Locate the cell with the specified text and output its [x, y] center coordinate. 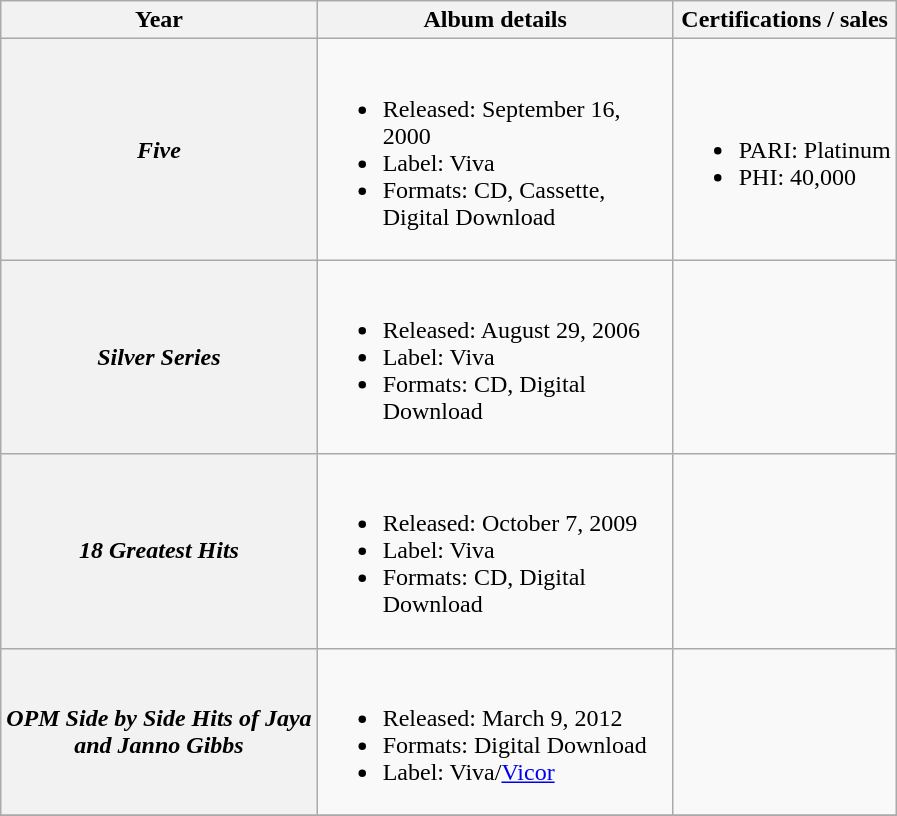
Certifications / sales [784, 20]
Released: March 9, 2012Formats: Digital DownloadLabel: Viva/Vicor [495, 732]
OPM Side by Side Hits of Jaya and Janno Gibbs [159, 732]
18 Greatest Hits [159, 551]
Five [159, 150]
PARI: PlatinumPHI: 40,000 [784, 150]
Released: October 7, 2009Label: VivaFormats: CD, Digital Download [495, 551]
Released: September 16, 2000Label: VivaFormats: CD, Cassette, Digital Download [495, 150]
Released: August 29, 2006Label: VivaFormats: CD, Digital Download [495, 357]
Album details [495, 20]
Silver Series [159, 357]
Year [159, 20]
